Return [X, Y] of the center of cell containing provided text 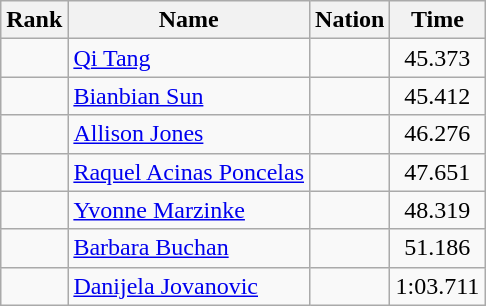
Barbara Buchan [189, 248]
Allison Jones [189, 134]
46.276 [438, 134]
Raquel Acinas Poncelas [189, 172]
Bianbian Sun [189, 96]
45.373 [438, 58]
Rank [34, 20]
Time [438, 20]
Qi Tang [189, 58]
Danijela Jovanovic [189, 286]
48.319 [438, 210]
51.186 [438, 248]
47.651 [438, 172]
45.412 [438, 96]
Yvonne Marzinke [189, 210]
1:03.711 [438, 286]
Name [189, 20]
Nation [350, 20]
